Detect which cell encompasses the target text, then output its (x, y) center coordinate. 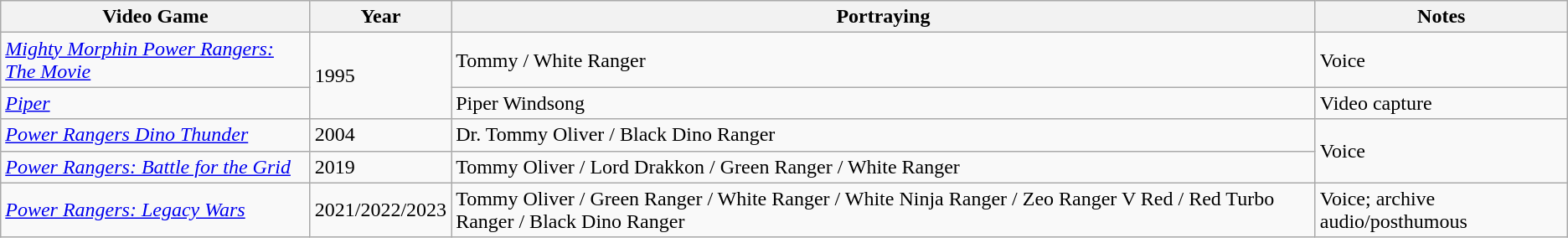
Year (380, 17)
Video Game (156, 17)
2019 (380, 167)
Piper (156, 103)
Power Rangers Dino Thunder (156, 135)
Power Rangers: Battle for the Grid (156, 167)
Tommy Oliver / Green Ranger / White Ranger / White Ninja Ranger / Zeo Ranger V Red / Red Turbo Ranger / Black Dino Ranger (884, 210)
Piper Windsong (884, 103)
Power Rangers: Legacy Wars (156, 210)
Tommy Oliver / Lord Drakkon / Green Ranger / White Ranger (884, 167)
Portraying (884, 17)
1995 (380, 75)
Mighty Morphin Power Rangers: The Movie (156, 60)
Dr. Tommy Oliver / Black Dino Ranger (884, 135)
Video capture (1441, 103)
Tommy / White Ranger (884, 60)
2021/2022/2023 (380, 210)
Voice; archive audio/posthumous (1441, 210)
2004 (380, 135)
Notes (1441, 17)
